Find where the given text appears and provide that cell's center as [X, Y] coordinate. 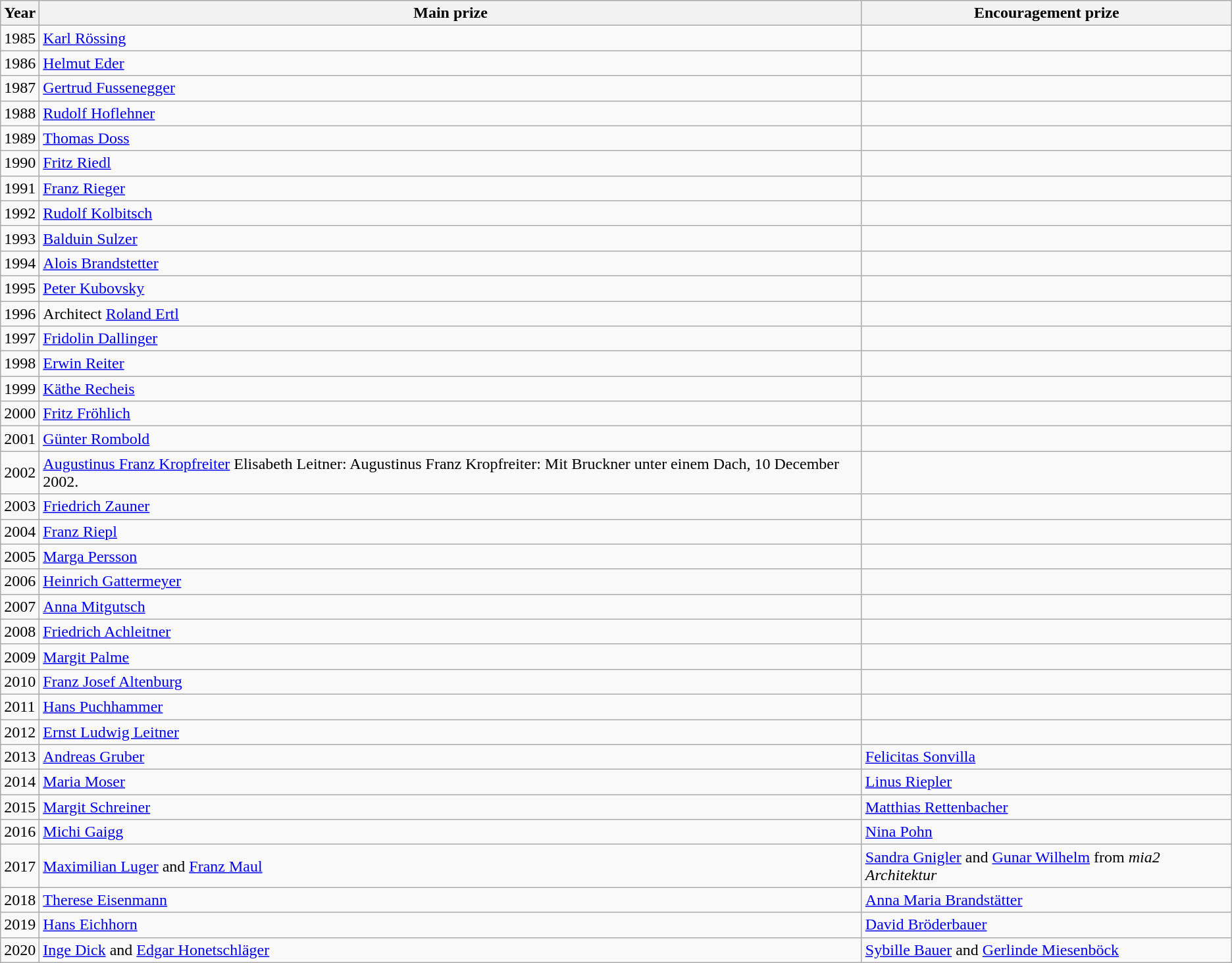
2007 [20, 606]
1999 [20, 389]
Hans Eichhorn [451, 925]
2010 [20, 681]
1985 [20, 38]
1996 [20, 314]
Thomas Doss [451, 138]
1995 [20, 288]
Franz Josef Altenburg [451, 681]
2000 [20, 414]
Heinrich Gattermeyer [451, 581]
Sandra Gnigler and Gunar Wilhelm from mia2 Architektur [1046, 866]
1989 [20, 138]
Fritz Riedl [451, 163]
1994 [20, 263]
Franz Rieger [451, 188]
2012 [20, 732]
2009 [20, 656]
Matthias Rettenbacher [1046, 807]
Margit Palme [451, 656]
Alois Brandstetter [451, 263]
Sybille Bauer and Gerlinde Miesenböck [1046, 950]
Michi Gaigg [451, 832]
Käthe Recheis [451, 389]
Balduin Sulzer [451, 238]
2008 [20, 631]
2002 [20, 472]
Margit Schreiner [451, 807]
2014 [20, 782]
Rudolf Hoflehner [451, 113]
Maximilian Luger and Franz Maul [451, 866]
1992 [20, 213]
2003 [20, 506]
Felicitas Sonvilla [1046, 757]
Year [20, 13]
Main prize [451, 13]
2004 [20, 531]
2005 [20, 556]
1988 [20, 113]
Franz Riepl [451, 531]
Anna Maria Brandstätter [1046, 900]
1998 [20, 364]
2019 [20, 925]
Anna Mitgutsch [451, 606]
Gertrud Fussenegger [451, 88]
Peter Kubovsky [451, 288]
Nina Pohn [1046, 832]
Günter Rombold [451, 439]
Andreas Gruber [451, 757]
Augustinus Franz Kropfreiter Elisabeth Leitner: Augustinus Franz Kropfreiter: Mit Bruckner unter einem Dach, 10 December 2002. [451, 472]
Inge Dick and Edgar Honetschläger [451, 950]
1991 [20, 188]
Linus Riepler [1046, 782]
1993 [20, 238]
2006 [20, 581]
1990 [20, 163]
2015 [20, 807]
David Bröderbauer [1046, 925]
2013 [20, 757]
2020 [20, 950]
Architect Roland Ertl [451, 314]
Ernst Ludwig Leitner [451, 732]
2001 [20, 439]
Encouragement prize [1046, 13]
2018 [20, 900]
2017 [20, 866]
Helmut Eder [451, 63]
2016 [20, 832]
1986 [20, 63]
Rudolf Kolbitsch [451, 213]
1997 [20, 339]
Hans Puchhammer [451, 706]
1987 [20, 88]
Friedrich Achleitner [451, 631]
Maria Moser [451, 782]
Fritz Fröhlich [451, 414]
2011 [20, 706]
Erwin Reiter [451, 364]
Therese Eisenmann [451, 900]
Fridolin Dallinger [451, 339]
Karl Rössing [451, 38]
Friedrich Zauner [451, 506]
Marga Persson [451, 556]
